For the text-containing cell, return its midpoint in [X, Y] coordinate format. 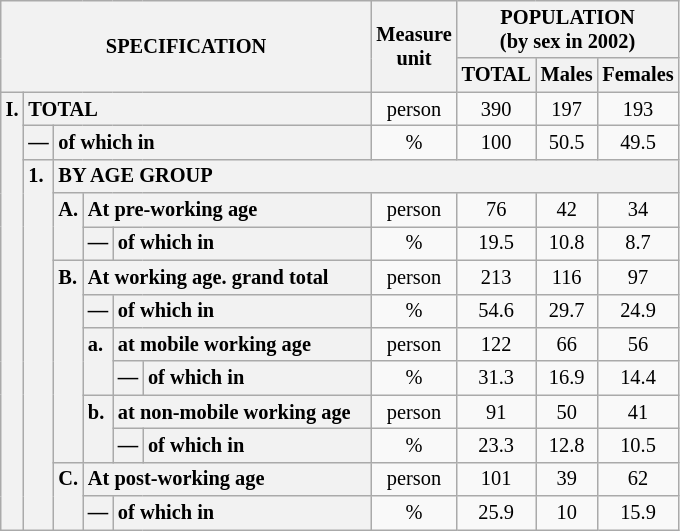
A. [68, 226]
197 [567, 109]
54.6 [496, 311]
b. [98, 428]
At working age. grand total [227, 277]
I. [12, 311]
66 [567, 344]
10.8 [567, 243]
1. [38, 344]
12.8 [567, 445]
15.9 [638, 513]
62 [638, 479]
91 [496, 412]
at non-mobile working age [242, 412]
19.5 [496, 243]
14.4 [638, 378]
BY AGE GROUP [366, 176]
100 [496, 142]
41 [638, 412]
POPULATION (by sex in 2002) [568, 29]
31.3 [496, 378]
at mobile working age [242, 344]
C. [68, 496]
213 [496, 277]
23.3 [496, 445]
122 [496, 344]
At pre-working age [227, 210]
97 [638, 277]
42 [567, 210]
101 [496, 479]
B. [68, 361]
Measure unit [414, 46]
193 [638, 109]
390 [496, 109]
116 [567, 277]
34 [638, 210]
24.9 [638, 311]
49.5 [638, 142]
SPECIFICATION [186, 46]
50 [567, 412]
50.5 [567, 142]
At post-working age [227, 479]
10.5 [638, 445]
25.9 [496, 513]
8.7 [638, 243]
a. [98, 360]
Males [567, 75]
76 [496, 210]
39 [567, 479]
16.9 [567, 378]
10 [567, 513]
29.7 [567, 311]
Females [638, 75]
56 [638, 344]
